Scan for the cell matching the given text and deliver its [X, Y] coordinate at center. 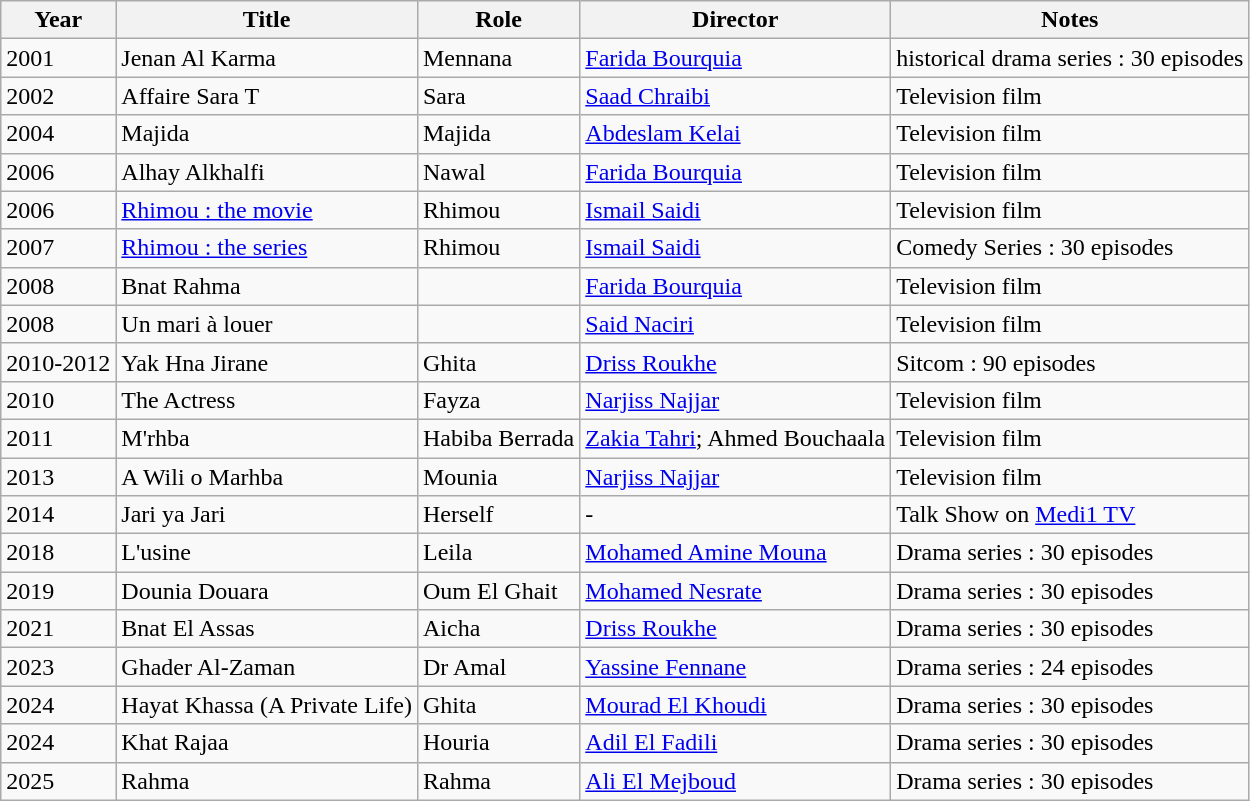
Aicha [498, 629]
M'rhba [267, 438]
2010-2012 [58, 362]
2004 [58, 134]
Rhimou : the movie [267, 210]
2018 [58, 553]
Ghader Al-Zaman [267, 667]
Jari ya Jari [267, 515]
- [736, 515]
Affaire Sara T [267, 96]
L'usine [267, 553]
2025 [58, 781]
A Wili o Marhba [267, 477]
Un mari à louer [267, 324]
Rhimou : the series [267, 248]
historical drama series : 30 episodes [1070, 58]
Yassine Fennane [736, 667]
Dounia Douara [267, 591]
Talk Show on Medi1 TV [1070, 515]
2014 [58, 515]
2010 [58, 400]
Abdeslam Kelai [736, 134]
Title [267, 20]
Saad Chraibi [736, 96]
Dr Amal [498, 667]
Jenan Al Karma [267, 58]
Ali El Mejboud [736, 781]
Mohamed Nesrate [736, 591]
Bnat El Assas [267, 629]
Hayat Khassa (A Private Life) [267, 705]
2002 [58, 96]
Sara [498, 96]
2011 [58, 438]
The Actress [267, 400]
Khat Rajaa [267, 743]
Director [736, 20]
Yak Hna Jirane [267, 362]
Mennana [498, 58]
Mounia [498, 477]
Year [58, 20]
Mourad El Khoudi [736, 705]
Habiba Berrada [498, 438]
Herself [498, 515]
Nawal [498, 172]
Mohamed Amine Mouna [736, 553]
Houria [498, 743]
Fayza [498, 400]
Comedy Series : 30 episodes [1070, 248]
2001 [58, 58]
2023 [58, 667]
Alhay Alkhalfi [267, 172]
Oum El Ghait [498, 591]
Said Naciri [736, 324]
2021 [58, 629]
Sitcom : 90 episodes [1070, 362]
Leila [498, 553]
Bnat Rahma [267, 286]
2013 [58, 477]
Drama series : 24 episodes [1070, 667]
Notes [1070, 20]
Zakia Tahri; Ahmed Bouchaala [736, 438]
Adil El Fadili [736, 743]
Role [498, 20]
2019 [58, 591]
2007 [58, 248]
